Return the (X, Y) coordinate for the center point of the cell that contains the specified text.  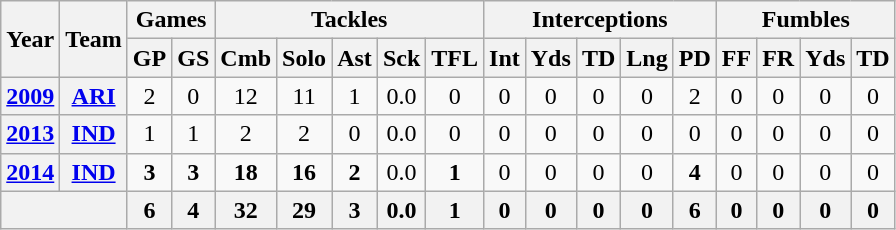
GS (194, 58)
2013 (30, 134)
Fumbles (806, 20)
16 (304, 172)
Ast (355, 58)
Solo (304, 58)
29 (304, 210)
Int (505, 58)
18 (246, 172)
11 (304, 96)
Interceptions (600, 20)
PD (694, 58)
FF (736, 58)
FR (778, 58)
Cmb (246, 58)
2009 (30, 96)
Team (94, 39)
TFL (455, 58)
Lng (647, 58)
ARI (94, 96)
Year (30, 39)
GP (149, 58)
Games (170, 20)
32 (246, 210)
Tackles (350, 20)
2014 (30, 172)
Sck (401, 58)
12 (246, 96)
